Pinpoint the cell where the given text exists, returning its [X, Y] midpoint coordinate. 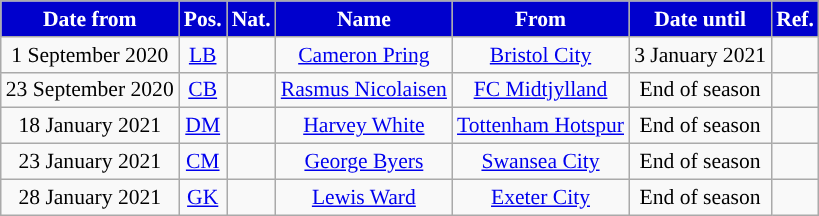
Ref. [795, 19]
Cameron Pring [364, 55]
CM [203, 162]
Swansea City [540, 162]
DM [203, 126]
23 September 2020 [90, 90]
George Byers [364, 162]
LB [203, 55]
1 September 2020 [90, 55]
Pos. [203, 19]
Name [364, 19]
Rasmus Nicolaisen [364, 90]
Nat. [252, 19]
Date until [700, 19]
28 January 2021 [90, 197]
3 January 2021 [700, 55]
Lewis Ward [364, 197]
Bristol City [540, 55]
Date from [90, 19]
18 January 2021 [90, 126]
23 January 2021 [90, 162]
Harvey White [364, 126]
GK [203, 197]
Exeter City [540, 197]
From [540, 19]
CB [203, 90]
Tottenham Hotspur [540, 126]
FC Midtjylland [540, 90]
